Pinpoint the cell where the given text exists, returning its [x, y] midpoint coordinate. 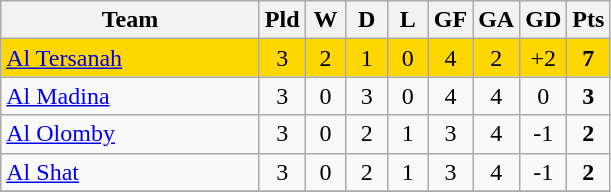
L [408, 20]
GA [496, 20]
Pts [588, 20]
W [326, 20]
D [366, 20]
Pld [282, 20]
Al Tersanah [130, 58]
GD [544, 20]
7 [588, 58]
Al Shat [130, 172]
Al Madina [130, 96]
GF [450, 20]
+2 [544, 58]
Team [130, 20]
Al Olomby [130, 134]
